Locate the cell with the specified text and output its (x, y) center coordinate. 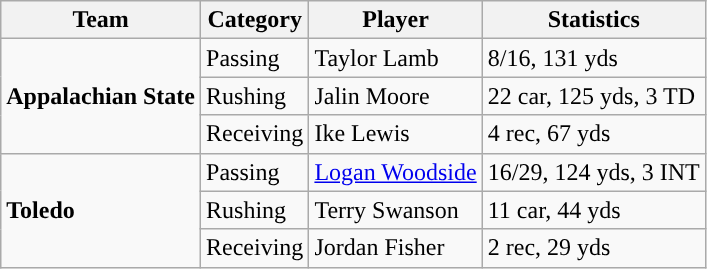
16/29, 124 yds, 3 INT (594, 172)
Jordan Fisher (396, 248)
Statistics (594, 20)
2 rec, 29 yds (594, 248)
Toledo (101, 210)
Jalin Moore (396, 96)
Taylor Lamb (396, 58)
Terry Swanson (396, 210)
22 car, 125 yds, 3 TD (594, 96)
Player (396, 20)
11 car, 44 yds (594, 210)
Ike Lewis (396, 134)
Logan Woodside (396, 172)
Team (101, 20)
8/16, 131 yds (594, 58)
Appalachian State (101, 96)
4 rec, 67 yds (594, 134)
Category (255, 20)
